Capture the cell that displays the provided text and extract its (X, Y) central coordinate. 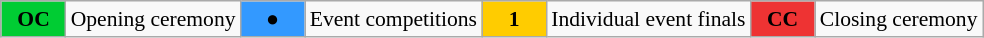
● (273, 19)
Opening ceremony (154, 19)
Closing ceremony (899, 19)
Event competitions (394, 19)
OC (33, 19)
Individual event finals (648, 19)
1 (514, 19)
CC (783, 19)
